Scan for the cell matching the given text and deliver its (x, y) coordinate at center. 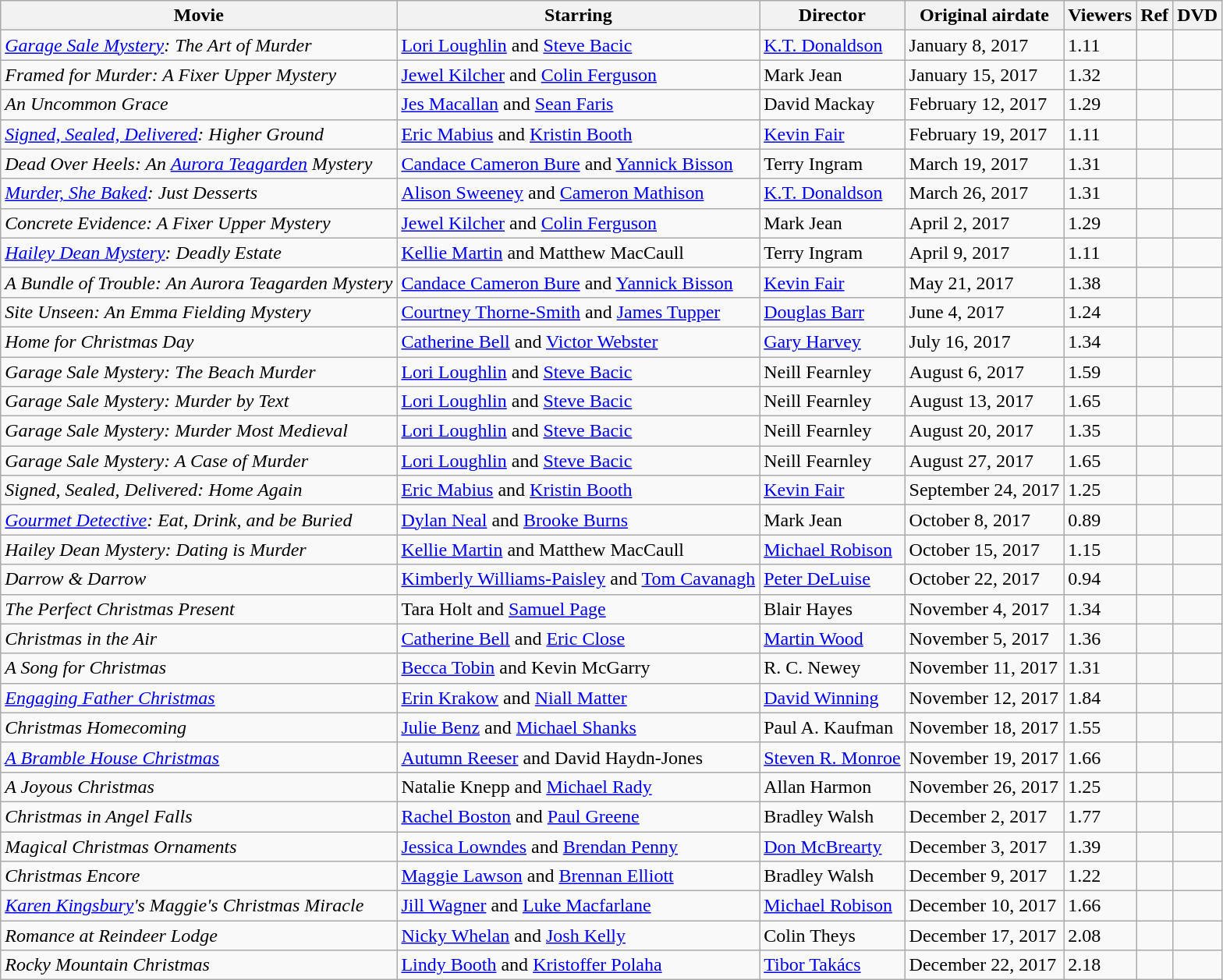
Autumn Reeser and David Haydn-Jones (579, 757)
1.84 (1100, 698)
November 11, 2017 (984, 668)
January 15, 2017 (984, 75)
August 13, 2017 (984, 402)
Signed, Sealed, Delivered: Higher Ground (199, 134)
Julie Benz and Michael Shanks (579, 727)
August 20, 2017 (984, 431)
Don McBrearty (832, 846)
David Winning (832, 698)
Gourmet Detective: Eat, Drink, and be Buried (199, 520)
Christmas in Angel Falls (199, 816)
Rachel Boston and Paul Greene (579, 816)
November 19, 2017 (984, 757)
Christmas Encore (199, 876)
Dead Over Heels: An Aurora Teagarden Mystery (199, 164)
March 19, 2017 (984, 164)
Paul A. Kaufman (832, 727)
Kimberly Williams-Paisley and Tom Cavanagh (579, 579)
April 2, 2017 (984, 223)
Karen Kingsbury's Maggie's Christmas Miracle (199, 906)
December 22, 2017 (984, 965)
July 16, 2017 (984, 341)
Starring (579, 16)
2.08 (1100, 936)
Erin Krakow and Niall Matter (579, 698)
Douglas Barr (832, 312)
Blair Hayes (832, 609)
Home for Christmas Day (199, 341)
A Song for Christmas (199, 668)
Steven R. Monroe (832, 757)
Catherine Bell and Victor Webster (579, 341)
Original airdate (984, 16)
Site Unseen: An Emma Fielding Mystery (199, 312)
Tara Holt and Samuel Page (579, 609)
1.32 (1100, 75)
Becca Tobin and Kevin McGarry (579, 668)
1.22 (1100, 876)
A Joyous Christmas (199, 787)
February 19, 2017 (984, 134)
Alison Sweeney and Cameron Mathison (579, 193)
1.59 (1100, 372)
An Uncommon Grace (199, 104)
Christmas in the Air (199, 639)
Romance at Reindeer Lodge (199, 936)
Catherine Bell and Eric Close (579, 639)
David Mackay (832, 104)
Movie (199, 16)
1.39 (1100, 846)
December 17, 2017 (984, 936)
November 4, 2017 (984, 609)
Allan Harmon (832, 787)
December 3, 2017 (984, 846)
Colin Theys (832, 936)
August 6, 2017 (984, 372)
0.94 (1100, 579)
Darrow & Darrow (199, 579)
Dylan Neal and Brooke Burns (579, 520)
Nicky Whelan and Josh Kelly (579, 936)
April 9, 2017 (984, 253)
December 10, 2017 (984, 906)
Jill Wagner and Luke Macfarlane (579, 906)
November 5, 2017 (984, 639)
DVD (1198, 16)
August 27, 2017 (984, 461)
Garage Sale Mystery: Murder by Text (199, 402)
1.38 (1100, 282)
Peter DeLuise (832, 579)
Framed for Murder: A Fixer Upper Mystery (199, 75)
September 24, 2017 (984, 490)
Magical Christmas Ornaments (199, 846)
Courtney Thorne-Smith and James Tupper (579, 312)
May 21, 2017 (984, 282)
Jes Macallan and Sean Faris (579, 104)
Rocky Mountain Christmas (199, 965)
December 9, 2017 (984, 876)
Lindy Booth and Kristoffer Polaha (579, 965)
Garage Sale Mystery: The Art of Murder (199, 45)
Hailey Dean Mystery: Dating is Murder (199, 550)
Concrete Evidence: A Fixer Upper Mystery (199, 223)
0.89 (1100, 520)
Natalie Knepp and Michael Rady (579, 787)
January 8, 2017 (984, 45)
October 22, 2017 (984, 579)
Hailey Dean Mystery: Deadly Estate (199, 253)
The Perfect Christmas Present (199, 609)
November 18, 2017 (984, 727)
November 26, 2017 (984, 787)
2.18 (1100, 965)
December 2, 2017 (984, 816)
Garage Sale Mystery: A Case of Murder (199, 461)
Garage Sale Mystery: Murder Most Medieval (199, 431)
Viewers (1100, 16)
Gary Harvey (832, 341)
Engaging Father Christmas (199, 698)
Signed, Sealed, Delivered: Home Again (199, 490)
A Bundle of Trouble: An Aurora Teagarden Mystery (199, 282)
Garage Sale Mystery: The Beach Murder (199, 372)
R. C. Newey (832, 668)
1.77 (1100, 816)
Maggie Lawson and Brennan Elliott (579, 876)
Christmas Homecoming (199, 727)
October 15, 2017 (984, 550)
A Bramble House Christmas (199, 757)
Jessica Lowndes and Brendan Penny (579, 846)
March 26, 2017 (984, 193)
1.35 (1100, 431)
February 12, 2017 (984, 104)
Martin Wood (832, 639)
Murder, She Baked: Just Desserts (199, 193)
1.55 (1100, 727)
1.36 (1100, 639)
Tibor Takács (832, 965)
November 12, 2017 (984, 698)
June 4, 2017 (984, 312)
Ref (1154, 16)
1.15 (1100, 550)
1.24 (1100, 312)
Director (832, 16)
October 8, 2017 (984, 520)
